Return [x, y] of the center of cell containing provided text 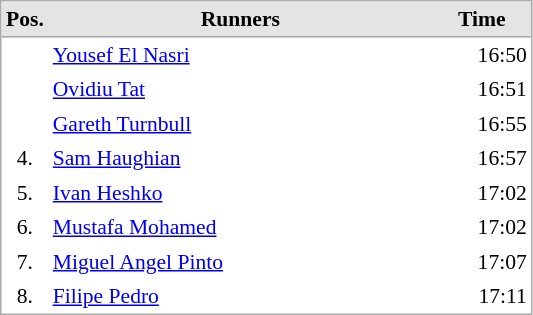
Pos. [26, 20]
16:50 [482, 55]
Yousef El Nasri [240, 55]
7. [26, 261]
17:07 [482, 261]
Ivan Heshko [240, 193]
Time [482, 20]
16:57 [482, 158]
Gareth Turnbull [240, 123]
Runners [240, 20]
Filipe Pedro [240, 296]
Miguel Angel Pinto [240, 261]
6. [26, 227]
16:55 [482, 123]
Mustafa Mohamed [240, 227]
16:51 [482, 89]
4. [26, 158]
Ovidiu Tat [240, 89]
8. [26, 296]
5. [26, 193]
17:11 [482, 296]
Sam Haughian [240, 158]
